Pinpoint the cell where the given text exists, returning its [x, y] midpoint coordinate. 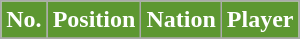
Nation [181, 20]
Player [260, 20]
No. [24, 20]
Position [94, 20]
